Pinpoint the cell where the given text exists, returning its (x, y) midpoint coordinate. 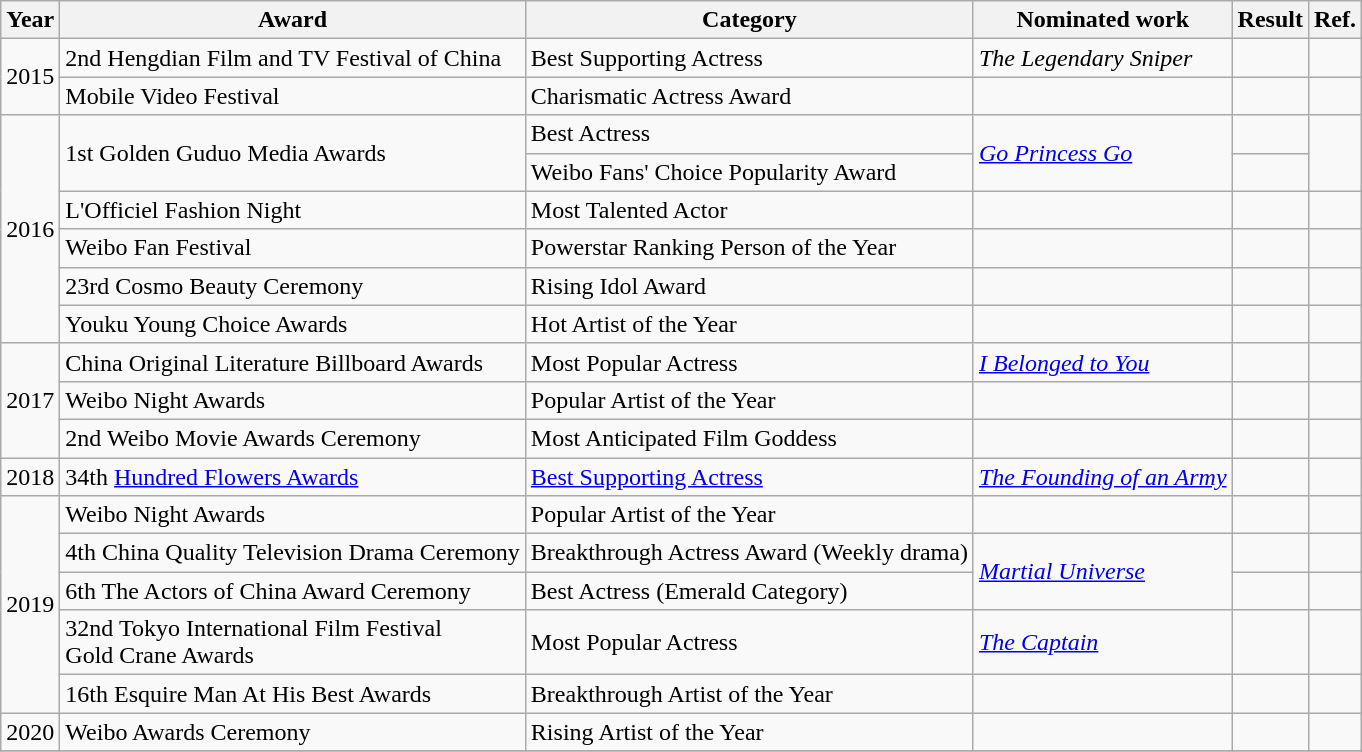
Ref. (1334, 20)
The Legendary Sniper (1102, 58)
Rising Idol Award (749, 286)
Weibo Fan Festival (293, 248)
Weibo Awards Ceremony (293, 732)
4th China Quality Television Drama Ceremony (293, 553)
Hot Artist of the Year (749, 324)
Best Actress (Emerald Category) (749, 591)
32nd Tokyo International Film Festival Gold Crane Awards (293, 642)
Breakthrough Actress Award (Weekly drama) (749, 553)
Charismatic Actress Award (749, 96)
Nominated work (1102, 20)
1st Golden Guduo Media Awards (293, 153)
The Founding of an Army (1102, 477)
Year (30, 20)
Most Anticipated Film Goddess (749, 438)
Martial Universe (1102, 572)
Category (749, 20)
Go Princess Go (1102, 153)
Result (1270, 20)
Mobile Video Festival (293, 96)
23rd Cosmo Beauty Ceremony (293, 286)
China Original Literature Billboard Awards (293, 362)
I Belonged to You (1102, 362)
Breakthrough Artist of the Year (749, 694)
2nd Hengdian Film and TV Festival of China (293, 58)
Award (293, 20)
2018 (30, 477)
Rising Artist of the Year (749, 732)
2019 (30, 604)
L'Officiel Fashion Night (293, 210)
16th Esquire Man At His Best Awards (293, 694)
Best Actress (749, 134)
The Captain (1102, 642)
6th The Actors of China Award Ceremony (293, 591)
Weibo Fans' Choice Popularity Award (749, 172)
Most Talented Actor (749, 210)
2017 (30, 400)
34th Hundred Flowers Awards (293, 477)
2020 (30, 732)
Powerstar Ranking Person of the Year (749, 248)
2015 (30, 77)
2nd Weibo Movie Awards Ceremony (293, 438)
Youku Young Choice Awards (293, 324)
2016 (30, 229)
